Identify which cell holds the provided text, then report its (x, y) central coordinate. 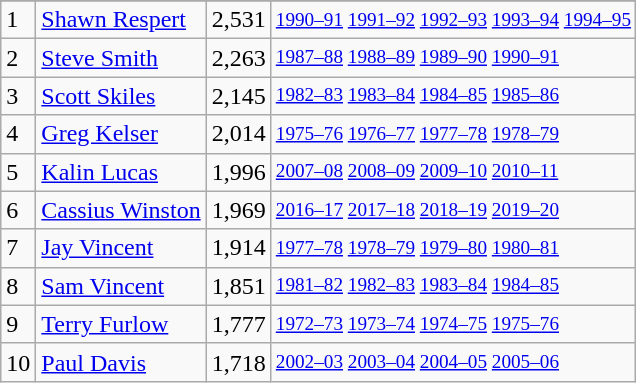
2,145 (238, 96)
1977–78 1978–79 1979–80 1980–81 (453, 248)
Paul Davis (121, 362)
1,969 (238, 210)
3 (18, 96)
Kalin Lucas (121, 172)
5 (18, 172)
2,531 (238, 20)
Cassius Winston (121, 210)
1,914 (238, 248)
1 (18, 20)
1975–76 1976–77 1977–78 1978–79 (453, 134)
2007–08 2008–09 2009–10 2010–11 (453, 172)
2 (18, 58)
Scott Skiles (121, 96)
8 (18, 286)
1,777 (238, 324)
1,718 (238, 362)
2,263 (238, 58)
1,851 (238, 286)
1990–91 1991–92 1992–93 1993–94 1994–95 (453, 20)
2002–03 2003–04 2004–05 2005–06 (453, 362)
1987–88 1988–89 1989–90 1990–91 (453, 58)
Sam Vincent (121, 286)
10 (18, 362)
4 (18, 134)
2016–17 2017–18 2018–19 2019–20 (453, 210)
Terry Furlow (121, 324)
Steve Smith (121, 58)
Shawn Respert (121, 20)
9 (18, 324)
Greg Kelser (121, 134)
7 (18, 248)
1981–82 1982–83 1983–84 1984–85 (453, 286)
1,996 (238, 172)
1972–73 1973–74 1974–75 1975–76 (453, 324)
2,014 (238, 134)
1982–83 1983–84 1984–85 1985–86 (453, 96)
Jay Vincent (121, 248)
6 (18, 210)
